Return [X, Y] of the center of cell containing provided text 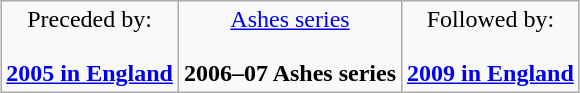
Followed by:2009 in England [491, 47]
Preceded by:2005 in England [90, 47]
Ashes series2006–07 Ashes series [290, 47]
